Extract the (x, y) coordinate from the center of the cell holding the provided text.  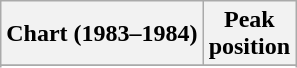
Peakposition (249, 34)
Chart (1983–1984) (102, 34)
